Locate the cell with the specified text and output its (x, y) center coordinate. 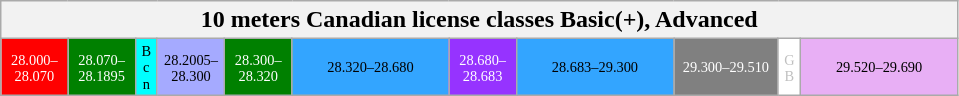
28.2005–28.300 (190, 68)
10 meters Canadian license classes Basic(+), Advanced (480, 20)
28.000–28.070 (34, 68)
29.520–29.690 (878, 68)
28.070–28.1895 (102, 68)
28.683–29.300 (594, 68)
28.320–28.680 (370, 68)
28.680–28.683 (482, 68)
GB (789, 68)
28.300–28.320 (258, 68)
29.300–29.510 (726, 68)
Bcn (146, 68)
